Return the (X, Y) coordinate for the center point of the cell that contains the specified text.  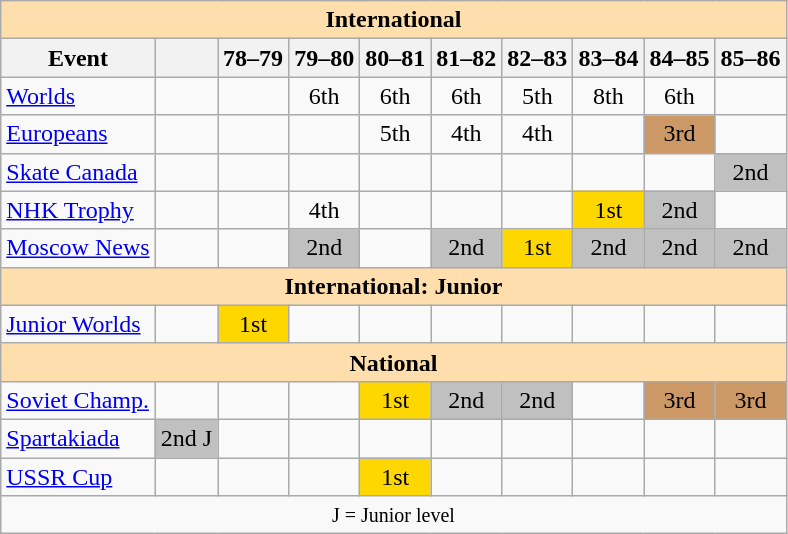
2nd J (186, 438)
Europeans (78, 134)
78–79 (254, 58)
Moscow News (78, 248)
Soviet Champ. (78, 400)
USSR Cup (78, 477)
81–82 (466, 58)
80–81 (396, 58)
National (394, 362)
NHK Trophy (78, 210)
International: Junior (394, 286)
Skate Canada (78, 172)
Spartakiada (78, 438)
Event (78, 58)
International (394, 20)
Junior Worlds (78, 324)
82–83 (538, 58)
84–85 (680, 58)
79–80 (324, 58)
Worlds (78, 96)
8th (608, 96)
85–86 (750, 58)
J = Junior level (394, 515)
83–84 (608, 58)
